Extract the (X, Y) coordinate from the center of the cell holding the provided text.  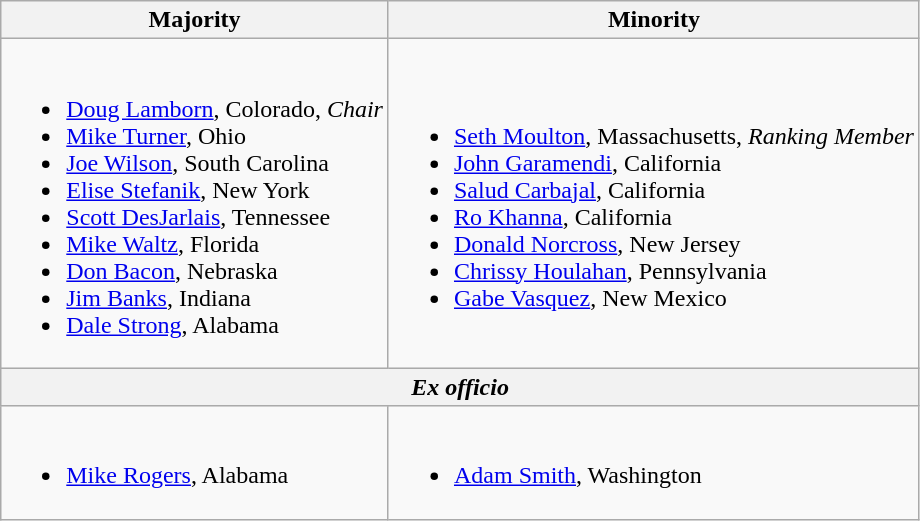
Majority (195, 20)
Ex officio (460, 387)
Adam Smith, Washington (654, 462)
Minority (654, 20)
Mike Rogers, Alabama (195, 462)
